Locate the cell with the specified text and output its (X, Y) center coordinate. 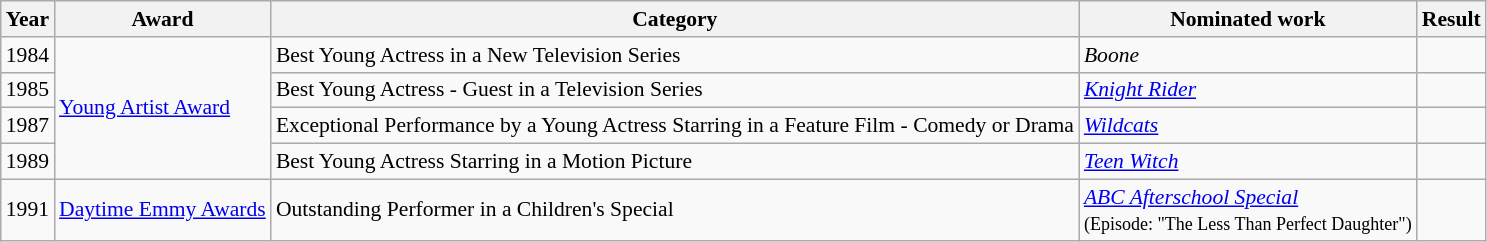
1989 (28, 162)
1984 (28, 55)
ABC Afterschool Special(Episode: "The Less Than Perfect Daughter") (1248, 210)
Knight Rider (1248, 90)
Best Young Actress in a New Television Series (675, 55)
Exceptional Performance by a Young Actress Starring in a Feature Film - Comedy or Drama (675, 126)
Result (1452, 19)
Award (162, 19)
1987 (28, 126)
1991 (28, 210)
Outstanding Performer in a Children's Special (675, 210)
1985 (28, 90)
Wildcats (1248, 126)
Nominated work (1248, 19)
Year (28, 19)
Best Young Actress - Guest in a Television Series (675, 90)
Boone (1248, 55)
Teen Witch (1248, 162)
Young Artist Award (162, 108)
Daytime Emmy Awards (162, 210)
Category (675, 19)
Best Young Actress Starring in a Motion Picture (675, 162)
